Return (X, Y) of the center of cell containing provided text 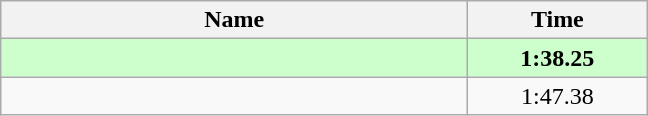
1:47.38 (558, 96)
Time (558, 20)
1:38.25 (558, 58)
Name (234, 20)
